For the text-containing cell, return its midpoint in (x, y) coordinate format. 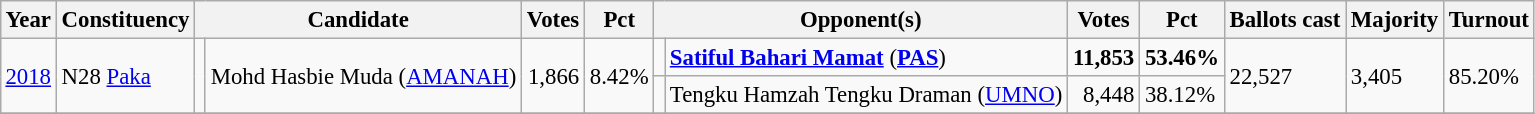
22,527 (1284, 76)
Satiful Bahari Mamat (PAS) (866, 57)
Opponent(s) (861, 20)
53.46% (1182, 57)
Ballots cast (1284, 20)
8.42% (618, 76)
Majority (1395, 20)
Year (28, 20)
Candidate (358, 20)
Constituency (125, 20)
1,866 (554, 76)
85.20% (1488, 76)
Mohd Hasbie Muda (AMANAH) (363, 76)
11,853 (1104, 57)
Tengku Hamzah Tengku Draman (UMNO) (866, 95)
38.12% (1182, 95)
N28 Paka (125, 76)
8,448 (1104, 95)
Turnout (1488, 20)
3,405 (1395, 76)
2018 (28, 76)
